Find where the given text appears and provide that cell's center as (x, y) coordinate. 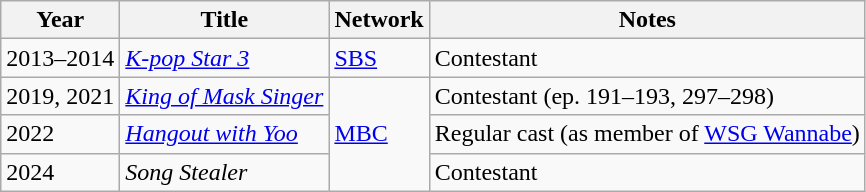
SBS (379, 58)
King of Mask Singer (224, 96)
Song Stealer (224, 172)
Contestant (ep. 191–193, 297–298) (647, 96)
2022 (60, 134)
2024 (60, 172)
2013–2014 (60, 58)
Hangout with Yoo (224, 134)
Network (379, 20)
2019, 2021 (60, 96)
Notes (647, 20)
Year (60, 20)
Regular cast (as member of WSG Wannabe) (647, 134)
Title (224, 20)
K-pop Star 3 (224, 58)
MBC (379, 134)
